Detect which cell encompasses the target text, then output its (X, Y) center coordinate. 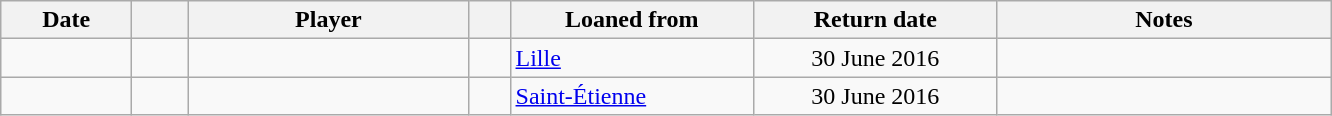
Lille (632, 58)
Saint-Étienne (632, 96)
Loaned from (632, 20)
Notes (1164, 20)
Date (66, 20)
Return date (876, 20)
Player (328, 20)
